Identify which cell holds the provided text, then report its [X, Y] central coordinate. 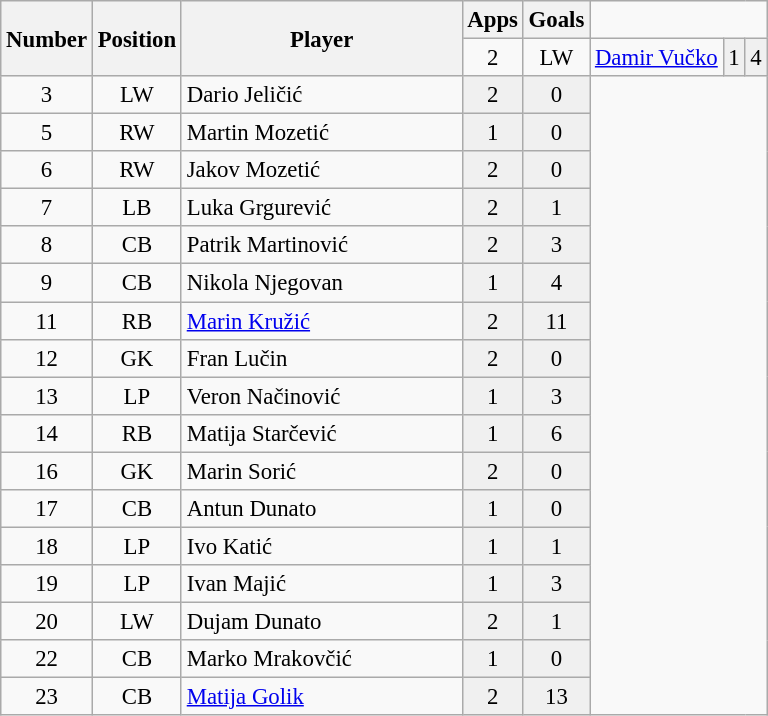
Goals [556, 20]
Position [136, 38]
22 [47, 659]
20 [47, 621]
Marin Sorić [322, 471]
8 [47, 245]
Matija Golik [322, 697]
Apps [492, 20]
Marin Kružić [322, 321]
Veron Načinović [322, 396]
Martin Mozetić [322, 133]
Player [322, 38]
23 [47, 697]
17 [47, 509]
12 [47, 358]
Patrik Martinović [322, 245]
Ivan Majić [322, 584]
Ivo Katić [322, 546]
7 [47, 208]
Damir Vučko [656, 58]
Number [47, 38]
LB [136, 208]
5 [47, 133]
Fran Lučin [322, 358]
Dario Jeličić [322, 95]
16 [47, 471]
Luka Grgurević [322, 208]
Jakov Mozetić [322, 170]
Marko Mrakovčić [322, 659]
9 [47, 283]
Antun Dunato [322, 509]
Nikola Njegovan [322, 283]
Dujam Dunato [322, 621]
18 [47, 546]
19 [47, 584]
14 [47, 433]
Matija Starčević [322, 433]
